Capture the cell that displays the provided text and extract its (x, y) central coordinate. 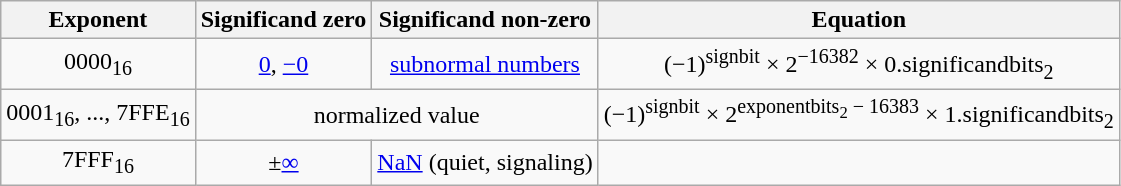
7FFF16 (98, 162)
±∞ (284, 162)
subnormal numbers (485, 64)
NaN (quiet, signaling) (485, 162)
Significand non-zero (485, 20)
Equation (858, 20)
normalized value (396, 116)
(−1)signbit × 2−16382 × 0.significandbits2 (858, 64)
Significand zero (284, 20)
0, −0 (284, 64)
000116, ..., 7FFE16 (98, 116)
000016 (98, 64)
(−1)signbit × 2exponentbits2 − 16383 × 1.significandbits2 (858, 116)
Exponent (98, 20)
